Scan for the cell matching the given text and deliver its (X, Y) coordinate at center. 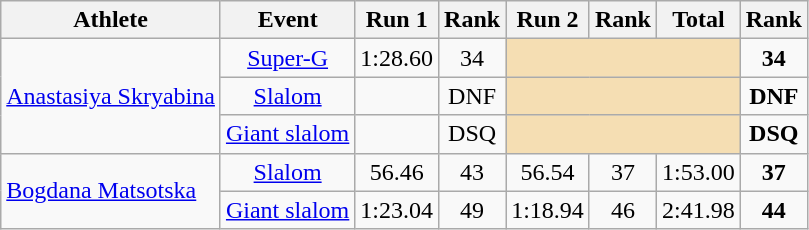
46 (622, 210)
Bogdana Matsotska (111, 191)
1:23.04 (397, 210)
56.54 (548, 172)
Run 2 (548, 20)
Run 1 (397, 20)
1:53.00 (699, 172)
49 (472, 210)
43 (472, 172)
1:18.94 (548, 210)
Event (287, 20)
2:41.98 (699, 210)
Anastasiya Skryabina (111, 96)
Total (699, 20)
Athlete (111, 20)
1:28.60 (397, 58)
Super-G (287, 58)
44 (774, 210)
56.46 (397, 172)
